Provide the (X, Y) coordinate of the cell's center where the given text is located.  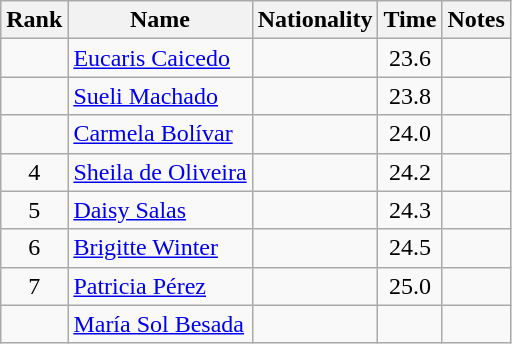
Daisy Salas (160, 210)
4 (34, 172)
Patricia Pérez (160, 286)
5 (34, 210)
Time (410, 20)
25.0 (410, 286)
24.5 (410, 248)
Brigitte Winter (160, 248)
Nationality (315, 20)
24.2 (410, 172)
23.6 (410, 58)
María Sol Besada (160, 324)
7 (34, 286)
6 (34, 248)
Rank (34, 20)
Name (160, 20)
Carmela Bolívar (160, 134)
Sheila de Oliveira (160, 172)
23.8 (410, 96)
24.0 (410, 134)
Eucaris Caicedo (160, 58)
24.3 (410, 210)
Sueli Machado (160, 96)
Notes (476, 20)
